Detect which cell encompasses the target text, then output its [x, y] center coordinate. 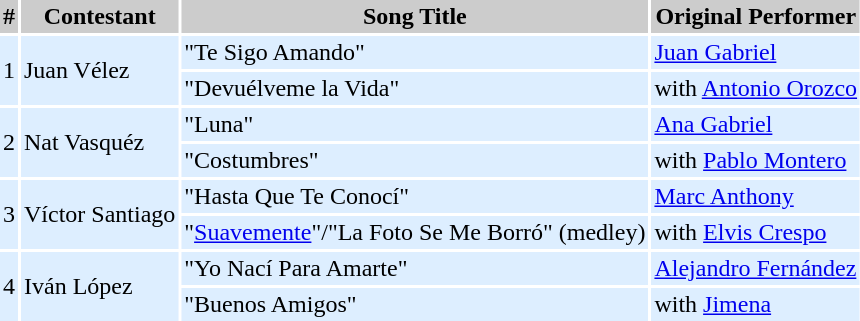
"Te Sigo Amando" [414, 52]
Original Performer [756, 16]
3 [9, 214]
4 [9, 286]
"Hasta Que Te Conocí" [414, 196]
"Devuélveme la Vida" [414, 88]
Marc Anthony [756, 196]
Víctor Santiago [100, 214]
2 [9, 142]
with Antonio Orozco [756, 88]
with Pablo Montero [756, 160]
Ana Gabriel [756, 124]
"Suavemente"/"La Foto Se Me Borró" (medley) [414, 232]
Contestant [100, 16]
"Luna" [414, 124]
with Elvis Crespo [756, 232]
1 [9, 70]
Iván López [100, 286]
"Costumbres" [414, 160]
with Jimena [756, 304]
"Yo Nací Para Amarte" [414, 268]
Alejandro Fernández [756, 268]
Juan Vélez [100, 70]
Song Title [414, 16]
Juan Gabriel [756, 52]
# [9, 16]
Nat Vasquéz [100, 142]
"Buenos Amigos" [414, 304]
